Identify which cell holds the provided text, then report its [x, y] central coordinate. 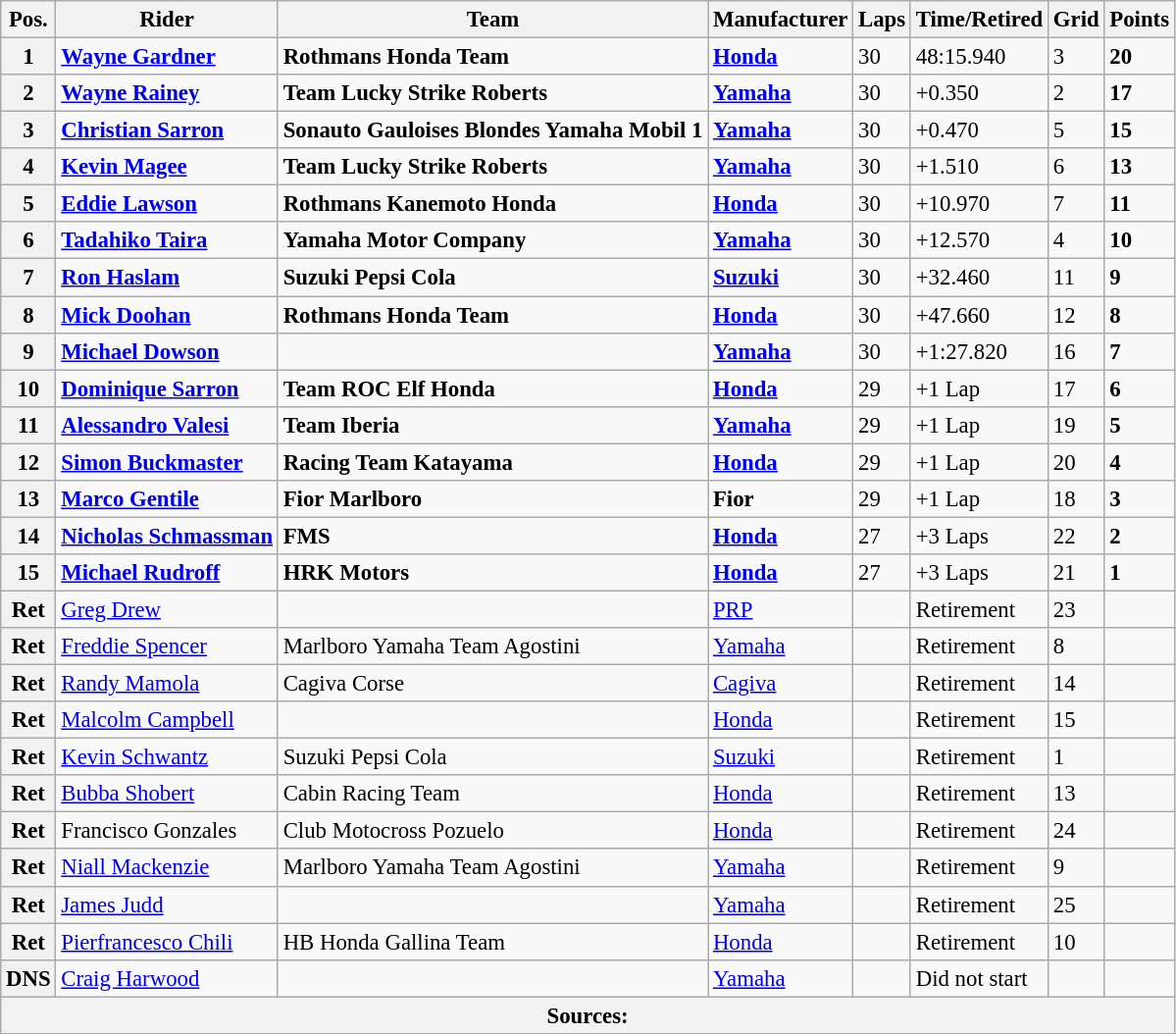
Manufacturer [781, 20]
Kevin Magee [167, 167]
+12.570 [979, 240]
16 [1077, 351]
Tadahiko Taira [167, 240]
+0.470 [979, 130]
Fior Marlboro [492, 499]
Randy Mamola [167, 684]
Marco Gentile [167, 499]
Wayne Gardner [167, 57]
23 [1077, 609]
Malcolm Campbell [167, 720]
Pierfrancesco Chili [167, 942]
+47.660 [979, 315]
19 [1077, 425]
Pos. [28, 20]
22 [1077, 536]
Team ROC Elf Honda [492, 388]
PRP [781, 609]
Club Motocross Pozuelo [492, 831]
Yamaha Motor Company [492, 240]
Michael Rudroff [167, 573]
Grid [1077, 20]
Rothmans Kanemoto Honda [492, 204]
Dominique Sarron [167, 388]
Nicholas Schmassman [167, 536]
21 [1077, 573]
Cagiva [781, 684]
+0.350 [979, 93]
Sources: [588, 1015]
Francisco Gonzales [167, 831]
+32.460 [979, 278]
18 [1077, 499]
+1.510 [979, 167]
Cabin Racing Team [492, 794]
Christian Sarron [167, 130]
Team [492, 20]
48:15.940 [979, 57]
Sonauto Gauloises Blondes Yamaha Mobil 1 [492, 130]
24 [1077, 831]
Time/Retired [979, 20]
Craig Harwood [167, 978]
Ron Haslam [167, 278]
Fior [781, 499]
Niall Mackenzie [167, 868]
+10.970 [979, 204]
Rider [167, 20]
25 [1077, 905]
Wayne Rainey [167, 93]
+1:27.820 [979, 351]
Eddie Lawson [167, 204]
Greg Drew [167, 609]
Did not start [979, 978]
Freddie Spencer [167, 646]
Mick Doohan [167, 315]
Simon Buckmaster [167, 462]
HB Honda Gallina Team [492, 942]
HRK Motors [492, 573]
Kevin Schwantz [167, 757]
Team Iberia [492, 425]
Michael Dowson [167, 351]
Laps [883, 20]
DNS [28, 978]
James Judd [167, 905]
Cagiva Corse [492, 684]
Bubba Shobert [167, 794]
Points [1140, 20]
Racing Team Katayama [492, 462]
Alessandro Valesi [167, 425]
FMS [492, 536]
